From the cell containing the given text, extract its center point as [x, y] coordinate. 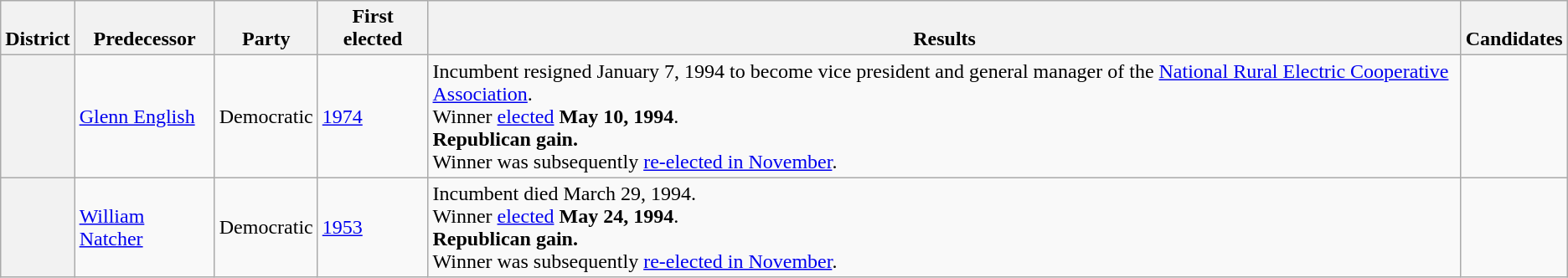
Glenn English [144, 116]
1953 [373, 228]
Predecessor [144, 28]
Results [945, 28]
1974 [373, 116]
Candidates [1514, 28]
Incumbent died March 29, 1994.Winner elected May 24, 1994.Republican gain.Winner was subsequently re-elected in November. [945, 228]
District [38, 28]
First elected [373, 28]
William Natcher [144, 228]
Party [266, 28]
